Return the [X, Y] coordinate for the center point of the cell that contains the specified text.  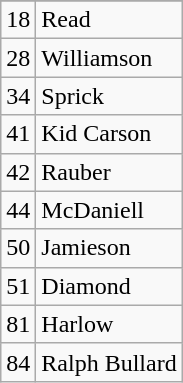
81 [18, 324]
50 [18, 248]
Sprick [109, 96]
Harlow [109, 324]
Read [109, 20]
Ralph Bullard [109, 362]
McDaniell [109, 210]
28 [18, 58]
Williamson [109, 58]
Diamond [109, 286]
18 [18, 20]
Rauber [109, 172]
Kid Carson [109, 134]
51 [18, 286]
84 [18, 362]
41 [18, 134]
42 [18, 172]
44 [18, 210]
34 [18, 96]
Jamieson [109, 248]
